Scan for the cell matching the given text and deliver its [X, Y] coordinate at center. 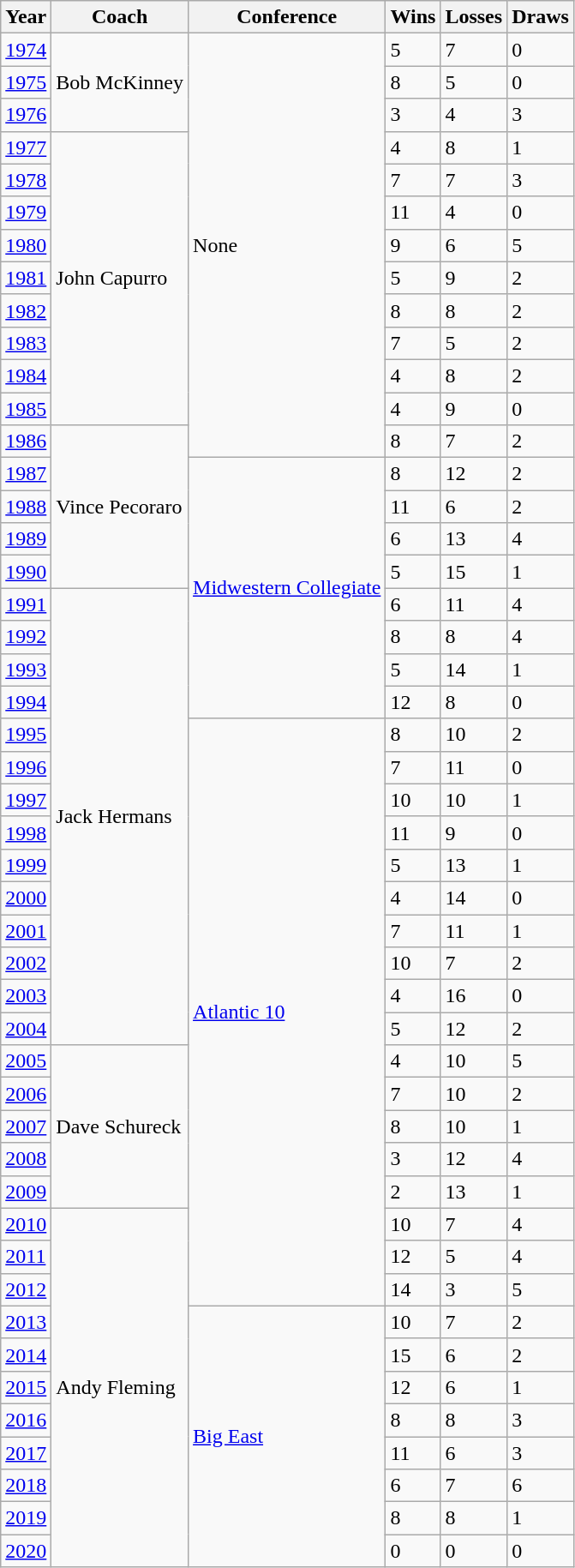
2003 [26, 996]
2013 [26, 1322]
1980 [26, 245]
None [287, 245]
1986 [26, 442]
John Capurro [120, 278]
2016 [26, 1420]
Jack Hermans [120, 816]
Atlantic 10 [287, 1012]
2018 [26, 1486]
Draws [541, 17]
Wins [413, 17]
1975 [26, 82]
2006 [26, 1094]
1998 [26, 832]
Coach [120, 17]
2020 [26, 1551]
Dave Schureck [120, 1126]
1988 [26, 507]
Andy Fleming [120, 1387]
2005 [26, 1061]
2010 [26, 1224]
Conference [287, 17]
2001 [26, 930]
2017 [26, 1453]
2009 [26, 1192]
1999 [26, 865]
1997 [26, 800]
Midwestern Collegiate [287, 588]
Year [26, 17]
1991 [26, 604]
1996 [26, 767]
1987 [26, 474]
16 [474, 996]
2014 [26, 1355]
1983 [26, 343]
1989 [26, 539]
2004 [26, 1029]
Vince Pecoraro [120, 507]
2019 [26, 1518]
1985 [26, 409]
1992 [26, 637]
2008 [26, 1159]
Bob McKinney [120, 82]
1977 [26, 147]
1979 [26, 213]
Losses [474, 17]
1994 [26, 702]
1990 [26, 572]
2015 [26, 1387]
2002 [26, 964]
1981 [26, 278]
2007 [26, 1126]
1984 [26, 375]
1993 [26, 670]
1995 [26, 735]
Big East [287, 1436]
1982 [26, 310]
2000 [26, 898]
1976 [26, 115]
1974 [26, 50]
2012 [26, 1289]
2011 [26, 1257]
1978 [26, 180]
